Detect which cell encompasses the target text, then output its (x, y) center coordinate. 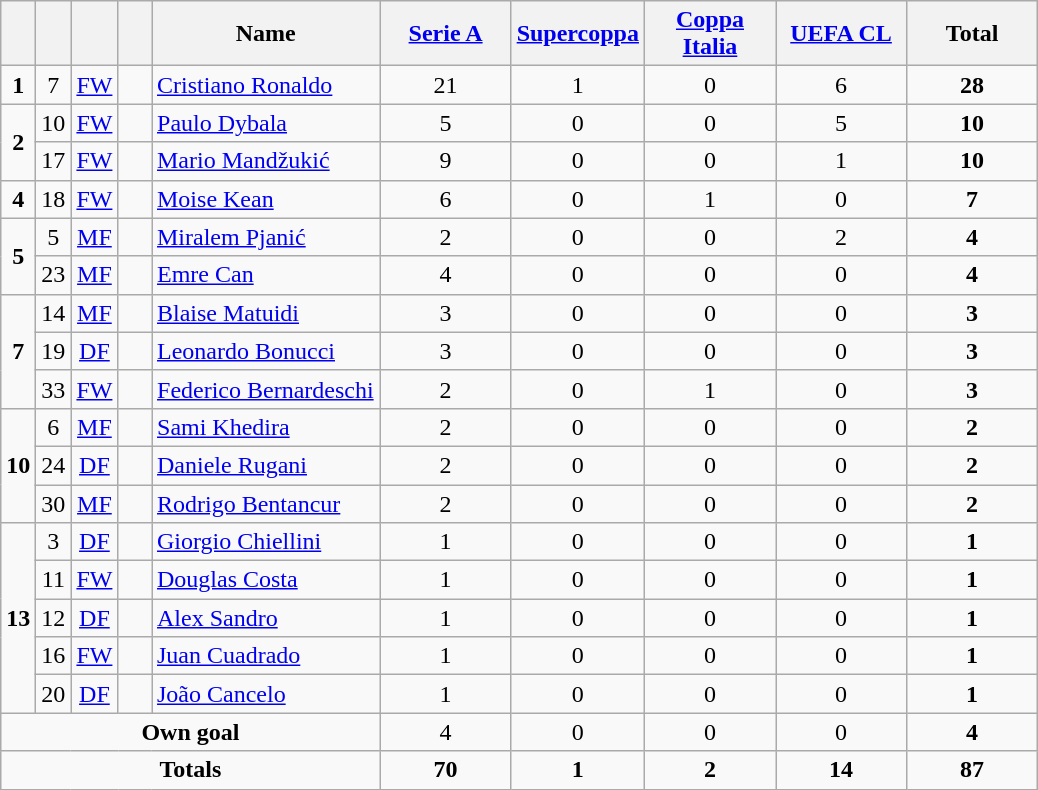
Juan Cuadrado (266, 656)
12 (54, 618)
24 (54, 465)
Totals (190, 770)
17 (54, 161)
30 (54, 503)
Sami Khedira (266, 427)
Daniele Rugani (266, 465)
Mario Mandžukić (266, 161)
Paulo Dybala (266, 123)
Cristiano Ronaldo (266, 85)
Coppa Italia (710, 34)
23 (54, 275)
Blaise Matuidi (266, 313)
Serie A (446, 34)
Total (972, 34)
Giorgio Chiellini (266, 542)
UEFA CL (842, 34)
Rodrigo Bentancur (266, 503)
13 (18, 618)
Supercoppa (578, 34)
Name (266, 34)
Alex Sandro (266, 618)
19 (54, 351)
21 (446, 85)
33 (54, 389)
70 (446, 770)
Moise Kean (266, 199)
16 (54, 656)
Douglas Costa (266, 580)
20 (54, 694)
9 (446, 161)
João Cancelo (266, 694)
87 (972, 770)
28 (972, 85)
18 (54, 199)
Emre Can (266, 275)
Leonardo Bonucci (266, 351)
Miralem Pjanić (266, 237)
11 (54, 580)
Own goal (190, 732)
Federico Bernardeschi (266, 389)
